Locate the cell with the specified text and output its (x, y) center coordinate. 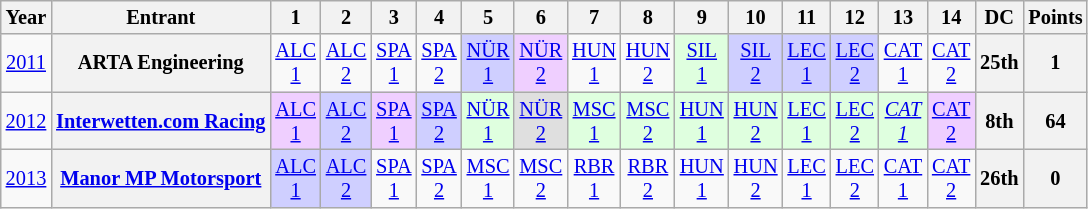
SIL2 (756, 63)
Year (26, 17)
2012 (26, 121)
26th (999, 178)
2 (346, 17)
3 (394, 17)
Interwetten.com Racing (160, 121)
4 (438, 17)
12 (855, 17)
0 (1055, 178)
RBR2 (648, 178)
Points (1055, 17)
25th (999, 63)
2011 (26, 63)
10 (756, 17)
Manor MP Motorsport (160, 178)
7 (594, 17)
14 (951, 17)
RBR1 (594, 178)
5 (488, 17)
8 (648, 17)
6 (540, 17)
11 (806, 17)
9 (702, 17)
SIL1 (702, 63)
8th (999, 121)
ARTA Engineering (160, 63)
64 (1055, 121)
13 (903, 17)
DC (999, 17)
Entrant (160, 17)
2013 (26, 178)
